Return (X, Y) of the center of cell containing provided text 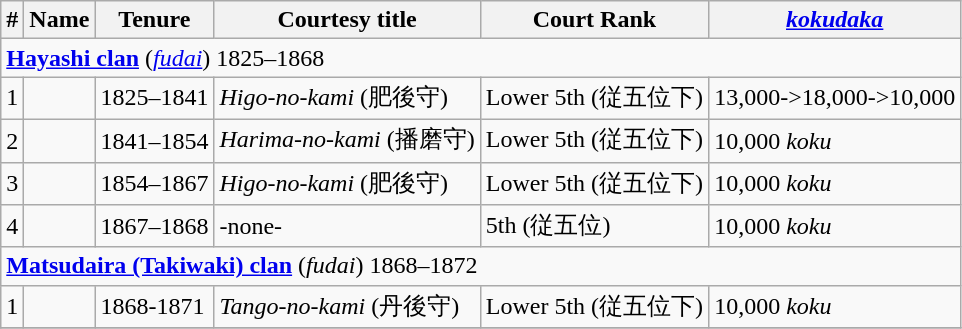
1825–1841 (154, 98)
Hayashi clan (fudai) 1825–1868 (481, 58)
4 (12, 226)
1854–1867 (154, 184)
Courtesy title (347, 20)
kokudaka (835, 20)
Tango-no-kami (丹後守) (347, 306)
13,000->18,000->10,000 (835, 98)
Court Rank (594, 20)
Name (60, 20)
-none- (347, 226)
Harima-no-kami (播磨守) (347, 140)
# (12, 20)
5th (従五位) (594, 226)
3 (12, 184)
Matsudaira (Takiwaki) clan (fudai) 1868–1872 (481, 266)
Tenure (154, 20)
1841–1854 (154, 140)
1867–1868 (154, 226)
2 (12, 140)
1868-1871 (154, 306)
